Scan for the cell matching the given text and deliver its [x, y] coordinate at center. 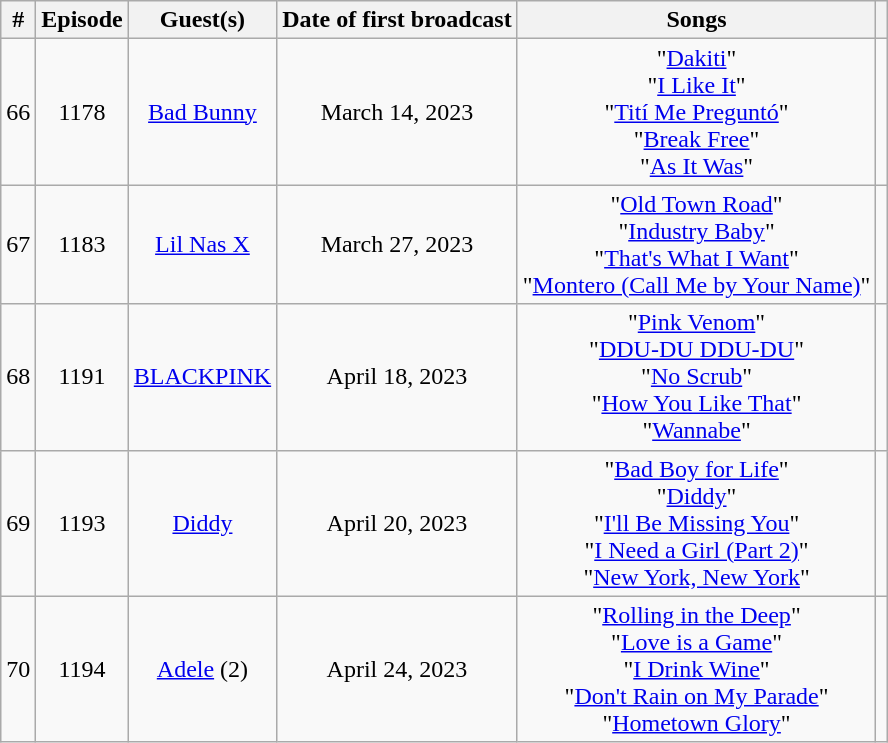
April 18, 2023 [398, 377]
1193 [82, 523]
BLACKPINK [202, 377]
Episode [82, 20]
66 [18, 112]
"Dakiti""I Like It""Tití Me Preguntó""Break Free""As It Was" [696, 112]
70 [18, 669]
"Rolling in the Deep""Love is a Game""I Drink Wine""Don't Rain on My Parade""Hometown Glory" [696, 669]
April 24, 2023 [398, 669]
1178 [82, 112]
69 [18, 523]
March 27, 2023 [398, 244]
Date of first broadcast [398, 20]
Adele (2) [202, 669]
1194 [82, 669]
# [18, 20]
"Old Town Road""Industry Baby""That's What I Want""Montero (Call Me by Your Name)" [696, 244]
67 [18, 244]
"Pink Venom""DDU-DU DDU-DU""No Scrub""How You Like That""Wannabe" [696, 377]
Diddy [202, 523]
1183 [82, 244]
March 14, 2023 [398, 112]
Songs [696, 20]
"Bad Boy for Life""Diddy""I'll Be Missing You""I Need a Girl (Part 2)""New York, New York" [696, 523]
1191 [82, 377]
68 [18, 377]
Guest(s) [202, 20]
Lil Nas X [202, 244]
April 20, 2023 [398, 523]
Bad Bunny [202, 112]
